Find where the given text appears and provide that cell's center as (X, Y) coordinate. 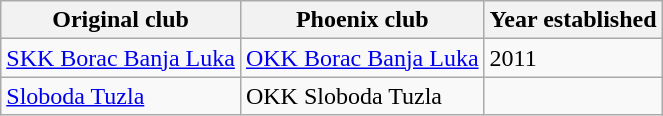
OKK Sloboda Tuzla (362, 96)
Original club (121, 20)
Sloboda Tuzla (121, 96)
Year established (573, 20)
2011 (573, 58)
Phoenix club (362, 20)
SKK Borac Banja Luka (121, 58)
OKK Borac Banja Luka (362, 58)
